Identify which cell holds the provided text, then report its (x, y) central coordinate. 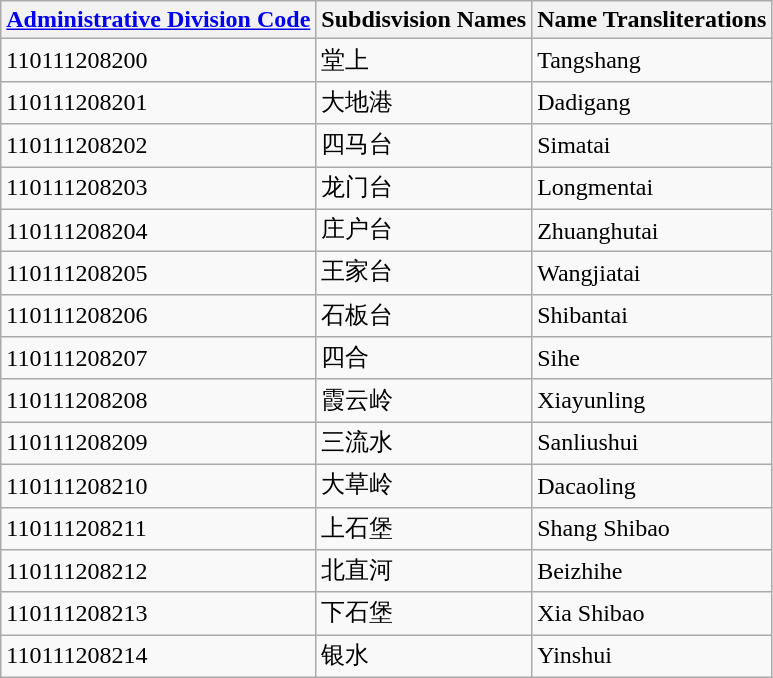
Dadigang (652, 102)
四合 (424, 358)
110111208205 (158, 274)
Simatai (652, 146)
110111208207 (158, 358)
三流水 (424, 444)
王家台 (424, 274)
银水 (424, 656)
北直河 (424, 572)
Xia Shibao (652, 614)
Shibantai (652, 316)
Xiayunling (652, 400)
110111208208 (158, 400)
110111208202 (158, 146)
110111208203 (158, 188)
110111208210 (158, 486)
110111208214 (158, 656)
Administrative Division Code (158, 20)
Wangjiatai (652, 274)
Zhuanghutai (652, 230)
Dacaoling (652, 486)
四马台 (424, 146)
龙门台 (424, 188)
上石堡 (424, 528)
Longmentai (652, 188)
Subdisvision Names (424, 20)
110111208200 (158, 60)
110111208204 (158, 230)
Sanliushui (652, 444)
110111208213 (158, 614)
下石堡 (424, 614)
Shang Shibao (652, 528)
庄户台 (424, 230)
Name Transliterations (652, 20)
110111208201 (158, 102)
Beizhihe (652, 572)
大草岭 (424, 486)
大地港 (424, 102)
110111208206 (158, 316)
110111208211 (158, 528)
110111208212 (158, 572)
Sihe (652, 358)
110111208209 (158, 444)
Tangshang (652, 60)
Yinshui (652, 656)
堂上 (424, 60)
石板台 (424, 316)
霞云岭 (424, 400)
